Find where the given text appears and provide that cell's center as (x, y) coordinate. 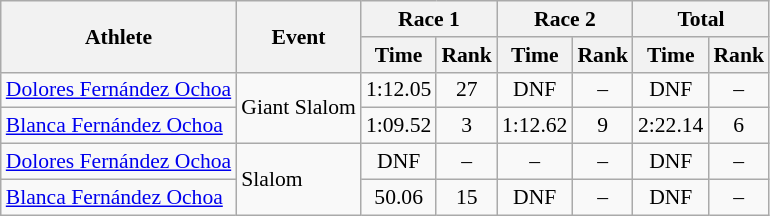
Race 2 (565, 19)
6 (738, 126)
15 (466, 197)
Giant Slalom (298, 108)
Race 1 (429, 19)
Slalom (298, 180)
Athlete (119, 36)
1:09.52 (398, 126)
1:12.05 (398, 90)
9 (602, 126)
50.06 (398, 197)
1:12.62 (534, 126)
Total (701, 19)
Event (298, 36)
27 (466, 90)
2:22.14 (670, 126)
3 (466, 126)
